For the text-containing cell, return its midpoint in [X, Y] coordinate format. 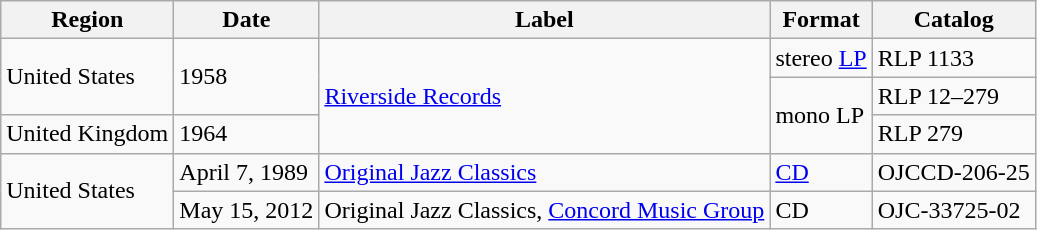
RLP 279 [954, 134]
mono LP [821, 115]
Original Jazz Classics, Concord Music Group [544, 210]
stereo LP [821, 58]
Label [544, 20]
RLP 12–279 [954, 96]
Format [821, 20]
Riverside Records [544, 96]
April 7, 1989 [246, 172]
Original Jazz Classics [544, 172]
1958 [246, 77]
United Kingdom [88, 134]
Catalog [954, 20]
Region [88, 20]
1964 [246, 134]
OJCCD-206-25 [954, 172]
May 15, 2012 [246, 210]
Date [246, 20]
RLP 1133 [954, 58]
OJC-33725-02 [954, 210]
